For the text-containing cell, return its midpoint in [x, y] coordinate format. 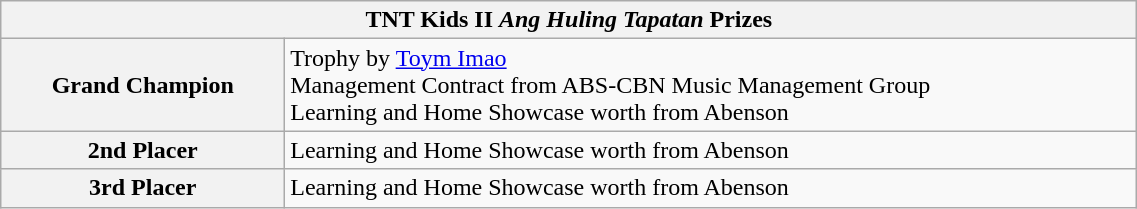
Grand Champion [143, 85]
3rd Placer [143, 188]
Trophy by Toym ImaoManagement Contract from ABS-CBN Music Management GroupLearning and Home Showcase worth from Abenson [711, 85]
2nd Placer [143, 150]
TNT Kids II Ang Huling Tapatan Prizes [569, 20]
